Locate the cell with the specified text and output its [X, Y] center coordinate. 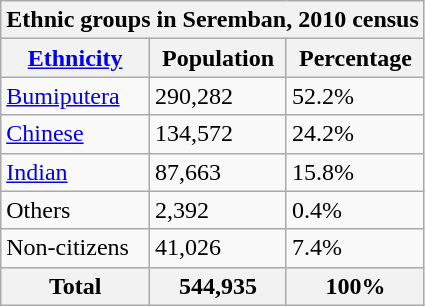
2,392 [218, 210]
15.8% [355, 172]
24.2% [355, 134]
Percentage [355, 58]
Ethnic groups in Seremban, 2010 census [213, 20]
Indian [76, 172]
134,572 [218, 134]
Population [218, 58]
Total [76, 286]
87,663 [218, 172]
Ethnicity [76, 58]
52.2% [355, 96]
100% [355, 286]
Bumiputera [76, 96]
290,282 [218, 96]
544,935 [218, 286]
Non-citizens [76, 248]
Chinese [76, 134]
Others [76, 210]
41,026 [218, 248]
0.4% [355, 210]
7.4% [355, 248]
